For the text-containing cell, return its midpoint in (X, Y) coordinate format. 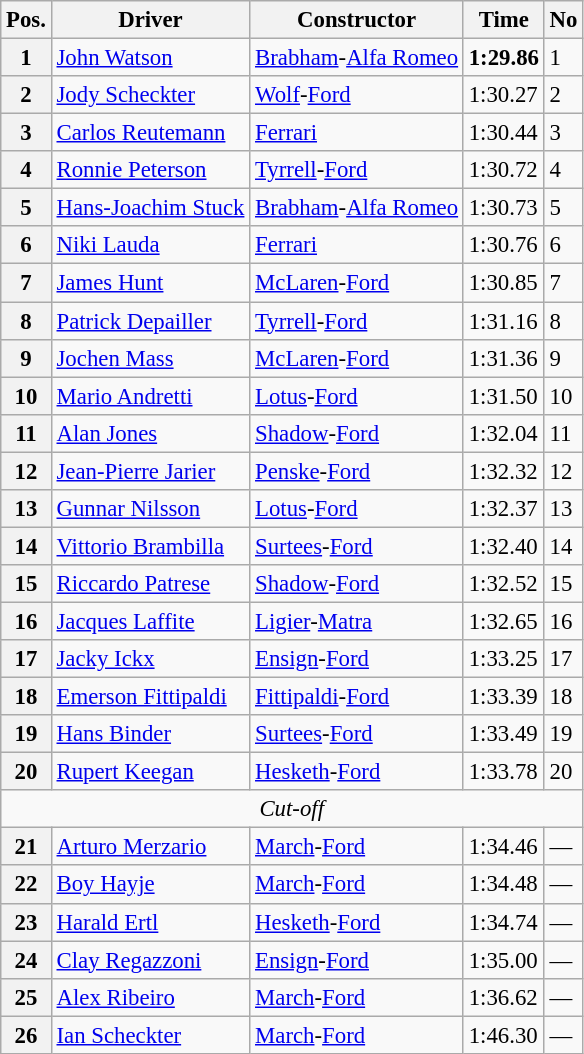
1:33.39 (504, 697)
1:33.78 (504, 772)
1:33.25 (504, 659)
Mario Andretti (150, 396)
Jody Scheckter (150, 95)
Gunnar Nilsson (150, 509)
1:29.86 (504, 58)
1:30.85 (504, 283)
24 (26, 960)
1:32.32 (504, 471)
22 (26, 885)
Alan Jones (150, 433)
26 (26, 1035)
Harald Ertl (150, 922)
1:33.49 (504, 734)
Riccardo Patrese (150, 584)
Emerson Fittipaldi (150, 697)
1:32.04 (504, 433)
Rupert Keegan (150, 772)
1:35.00 (504, 960)
1:34.46 (504, 847)
Penske-Ford (357, 471)
1:32.37 (504, 509)
No (563, 20)
Hans-Joachim Stuck (150, 208)
Cut-off (292, 809)
1:30.27 (504, 95)
1:46.30 (504, 1035)
Jacky Ickx (150, 659)
Alex Ribeiro (150, 997)
Driver (150, 20)
John Watson (150, 58)
Clay Regazzoni (150, 960)
Niki Lauda (150, 245)
Hans Binder (150, 734)
1:31.50 (504, 396)
Pos. (26, 20)
Vittorio Brambilla (150, 546)
1:30.76 (504, 245)
Arturo Merzario (150, 847)
1:31.16 (504, 321)
Boy Hayje (150, 885)
Ian Scheckter (150, 1035)
25 (26, 997)
1:30.44 (504, 133)
1:34.74 (504, 922)
Jacques Laffite (150, 621)
Jean-Pierre Jarier (150, 471)
Ronnie Peterson (150, 170)
Fittipaldi-Ford (357, 697)
1:36.62 (504, 997)
Time (504, 20)
James Hunt (150, 283)
Carlos Reutemann (150, 133)
23 (26, 922)
Jochen Mass (150, 358)
1:32.65 (504, 621)
1:30.72 (504, 170)
1:34.48 (504, 885)
1:30.73 (504, 208)
Ligier-Matra (357, 621)
Wolf-Ford (357, 95)
1:32.52 (504, 584)
1:32.40 (504, 546)
Constructor (357, 20)
1:31.36 (504, 358)
Patrick Depailler (150, 321)
21 (26, 847)
